Scan for the cell matching the given text and deliver its [X, Y] coordinate at center. 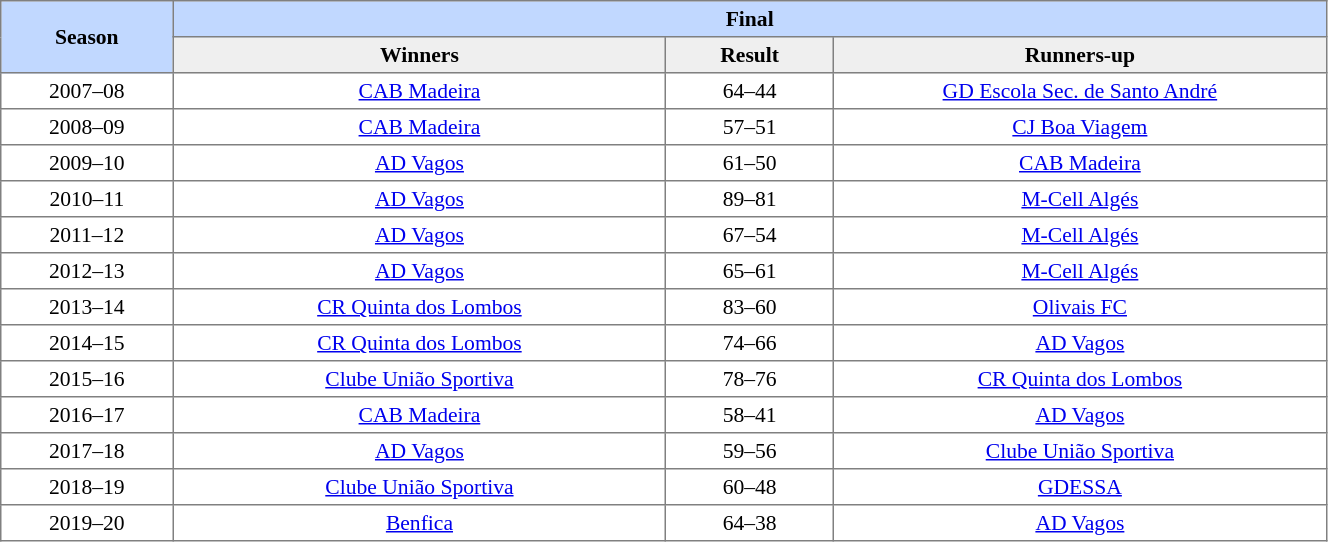
Winners [420, 55]
2011–12 [87, 235]
Season [87, 37]
64–38 [750, 523]
2017–18 [87, 451]
2019–20 [87, 523]
Olivais FC [1080, 307]
GD Escola Sec. de Santo André [1080, 91]
2018–19 [87, 487]
2007–08 [87, 91]
2008–09 [87, 127]
2016–17 [87, 415]
64–44 [750, 91]
89–81 [750, 199]
57–51 [750, 127]
2009–10 [87, 163]
61–50 [750, 163]
58–41 [750, 415]
GDESSA [1080, 487]
2010–11 [87, 199]
74–66 [750, 343]
83–60 [750, 307]
59–56 [750, 451]
2013–14 [87, 307]
Final [750, 19]
65–61 [750, 271]
Runners-up [1080, 55]
Result [750, 55]
CJ Boa Viagem [1080, 127]
2015–16 [87, 379]
2012–13 [87, 271]
67–54 [750, 235]
78–76 [750, 379]
Benfica [420, 523]
60–48 [750, 487]
2014–15 [87, 343]
